Locate the cell with the specified text and output its (x, y) center coordinate. 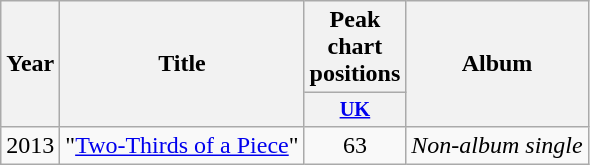
Peak chart positions (355, 47)
63 (355, 145)
UK (355, 110)
Year (30, 64)
2013 (30, 145)
Album (497, 64)
Title (182, 64)
"Two-Thirds of a Piece" (182, 145)
Non-album single (497, 145)
